For the text-containing cell, return its midpoint in (X, Y) coordinate format. 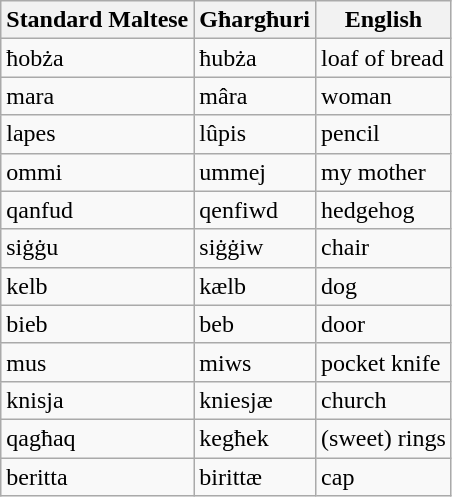
miws (255, 362)
pencil (384, 134)
cap (384, 477)
ħobża (98, 58)
ħubża (255, 58)
loaf of bread (384, 58)
bieb (98, 324)
beb (255, 324)
mus (98, 362)
hedgehog (384, 210)
knisja (98, 400)
my mother (384, 172)
siġġiw (255, 248)
kegħek (255, 438)
English (384, 20)
mara (98, 96)
qenfiwd (255, 210)
beritta (98, 477)
church (384, 400)
siġġu (98, 248)
mâra (255, 96)
door (384, 324)
qagħaq (98, 438)
ommi (98, 172)
lapes (98, 134)
kniesjæ (255, 400)
birittæ (255, 477)
woman (384, 96)
kelb (98, 286)
pocket knife (384, 362)
qanfud (98, 210)
Standard Maltese (98, 20)
ummej (255, 172)
dog (384, 286)
kælb (255, 286)
chair (384, 248)
Għargħuri (255, 20)
(sweet) rings (384, 438)
lûpis (255, 134)
